From the cell containing the given text, extract its center point as (X, Y) coordinate. 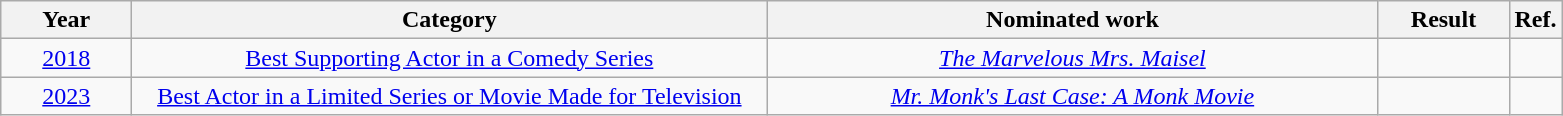
Mr. Monk's Last Case: A Monk Movie (1072, 96)
Best Supporting Actor in a Comedy Series (450, 58)
Ref. (1536, 20)
2023 (66, 96)
Year (66, 20)
2018 (66, 58)
Result (1444, 20)
Category (450, 20)
The Marvelous Mrs. Maisel (1072, 58)
Nominated work (1072, 20)
Best Actor in a Limited Series or Movie Made for Television (450, 96)
